Extract the (X, Y) coordinate from the center of the cell holding the provided text.  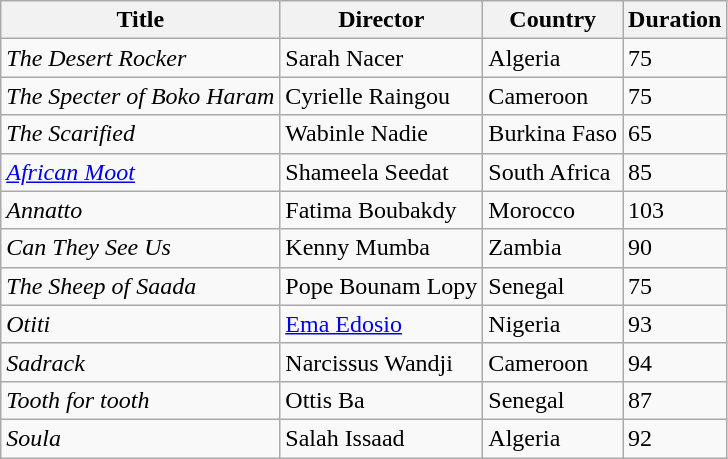
Duration (675, 20)
Wabinle Nadie (382, 134)
Title (140, 20)
Sarah Nacer (382, 58)
The Specter of Boko Haram (140, 96)
Fatima Boubakdy (382, 210)
South Africa (553, 172)
Sadrack (140, 362)
85 (675, 172)
65 (675, 134)
Tooth for tooth (140, 400)
The Sheep of Saada (140, 286)
93 (675, 324)
Shameela Seedat (382, 172)
Ema Edosio (382, 324)
Pope Bounam Lopy (382, 286)
Kenny Mumba (382, 248)
Director (382, 20)
Country (553, 20)
African Moot (140, 172)
Can They See Us (140, 248)
Narcissus Wandji (382, 362)
Nigeria (553, 324)
The Desert Rocker (140, 58)
87 (675, 400)
Zambia (553, 248)
Soula (140, 438)
Otiti (140, 324)
Ottis Ba (382, 400)
Morocco (553, 210)
Salah Issaad (382, 438)
92 (675, 438)
Annatto (140, 210)
103 (675, 210)
Cyrielle Raingou (382, 96)
94 (675, 362)
90 (675, 248)
The Scarified (140, 134)
Burkina Faso (553, 134)
